For the text-containing cell, return its midpoint in (X, Y) coordinate format. 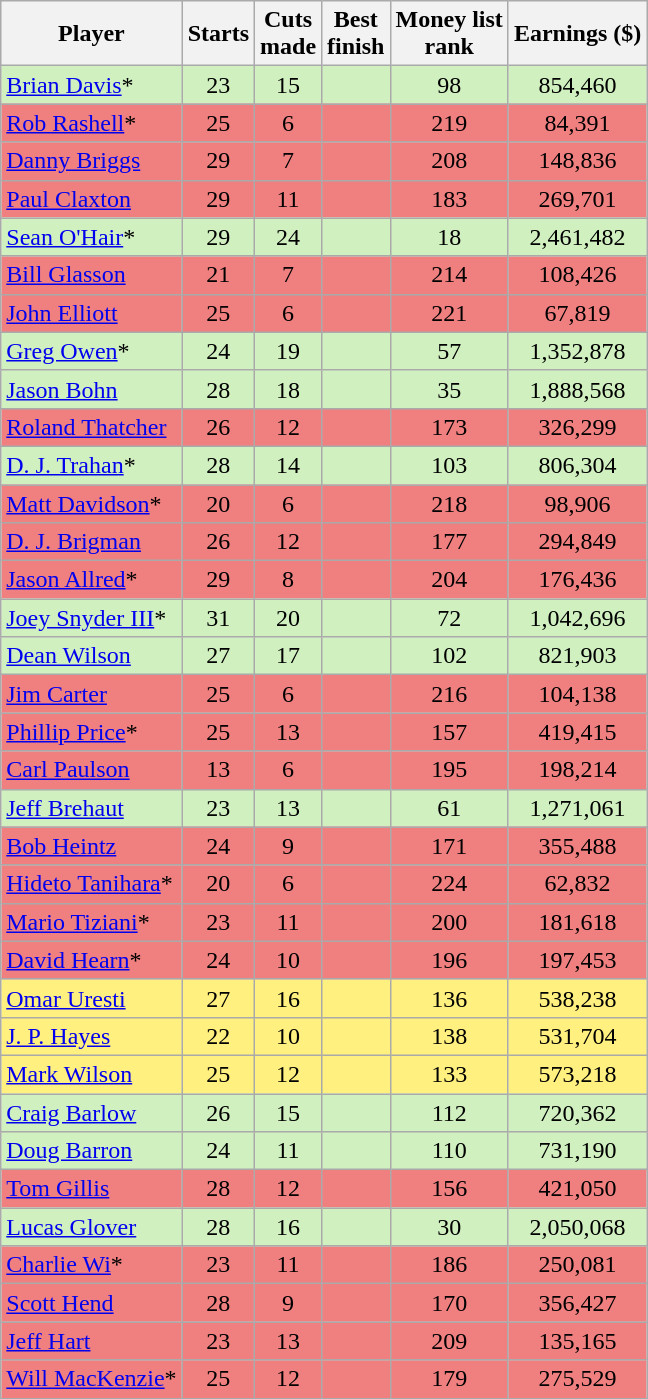
179 (449, 1379)
Lucas Glover (92, 1227)
112 (449, 1113)
573,218 (577, 1074)
208 (449, 161)
157 (449, 732)
Cutsmade (288, 34)
Tom Gillis (92, 1189)
209 (449, 1341)
Dean Wilson (92, 656)
Mario Tiziani* (92, 922)
Jeff Brehaut (92, 808)
108,426 (577, 275)
Craig Barlow (92, 1113)
61 (449, 808)
1,271,061 (577, 808)
17 (288, 656)
Doug Barron (92, 1151)
72 (449, 618)
216 (449, 694)
171 (449, 846)
Jason Bohn (92, 389)
Hideto Tanihara* (92, 884)
Jason Allred* (92, 580)
8 (288, 580)
1,042,696 (577, 618)
Greg Owen* (92, 351)
1,888,568 (577, 389)
102 (449, 656)
177 (449, 542)
2,461,482 (577, 237)
D. J. Trahan* (92, 465)
Brian Davis* (92, 85)
22 (218, 1036)
Jeff Hart (92, 1341)
135,165 (577, 1341)
Player (92, 34)
35 (449, 389)
D. J. Brigman (92, 542)
21 (218, 275)
720,362 (577, 1113)
Danny Briggs (92, 161)
156 (449, 1189)
275,529 (577, 1379)
218 (449, 503)
Bill Glasson (92, 275)
31 (218, 618)
355,488 (577, 846)
Roland Thatcher (92, 427)
538,238 (577, 998)
181,618 (577, 922)
Charlie Wi* (92, 1265)
183 (449, 199)
326,299 (577, 427)
Sean O'Hair* (92, 237)
Mark Wilson (92, 1074)
103 (449, 465)
Earnings ($) (577, 34)
67,819 (577, 313)
176,436 (577, 580)
Will MacKenzie* (92, 1379)
421,050 (577, 1189)
419,415 (577, 732)
221 (449, 313)
854,460 (577, 85)
219 (449, 123)
14 (288, 465)
Bestfinish (356, 34)
Rob Rashell* (92, 123)
186 (449, 1265)
Carl Paulson (92, 770)
Matt Davidson* (92, 503)
806,304 (577, 465)
133 (449, 1074)
Joey Snyder III* (92, 618)
173 (449, 427)
294,849 (577, 542)
204 (449, 580)
Jim Carter (92, 694)
148,836 (577, 161)
200 (449, 922)
356,427 (577, 1303)
2,050,068 (577, 1227)
98 (449, 85)
110 (449, 1151)
Phillip Price* (92, 732)
84,391 (577, 123)
198,214 (577, 770)
David Hearn* (92, 960)
250,081 (577, 1265)
John Elliott (92, 313)
170 (449, 1303)
104,138 (577, 694)
19 (288, 351)
138 (449, 1036)
Bob Heintz (92, 846)
197,453 (577, 960)
Scott Hend (92, 1303)
214 (449, 275)
98,906 (577, 503)
J. P. Hayes (92, 1036)
195 (449, 770)
62,832 (577, 884)
Omar Uresti (92, 998)
Money listrank (449, 34)
Paul Claxton (92, 199)
57 (449, 351)
731,190 (577, 1151)
531,704 (577, 1036)
30 (449, 1227)
821,903 (577, 656)
224 (449, 884)
Starts (218, 34)
269,701 (577, 199)
196 (449, 960)
1,352,878 (577, 351)
136 (449, 998)
